Detect which cell encompasses the target text, then output its [X, Y] center coordinate. 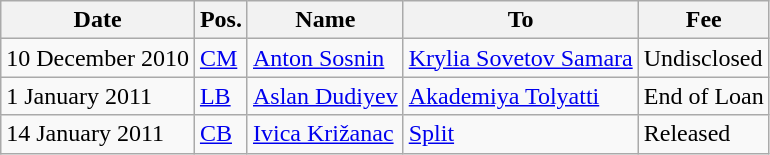
Split [520, 134]
10 December 2010 [98, 58]
14 January 2011 [98, 134]
CM [220, 58]
LB [220, 96]
Undisclosed [704, 58]
Aslan Dudiyev [325, 96]
End of Loan [704, 96]
Anton Sosnin [325, 58]
CB [220, 134]
Ivica Križanac [325, 134]
To [520, 20]
Fee [704, 20]
Date [98, 20]
Name [325, 20]
1 January 2011 [98, 96]
Krylia Sovetov Samara [520, 58]
Pos. [220, 20]
Akademiya Tolyatti [520, 96]
Released [704, 134]
